Capture the cell that displays the provided text and extract its [x, y] central coordinate. 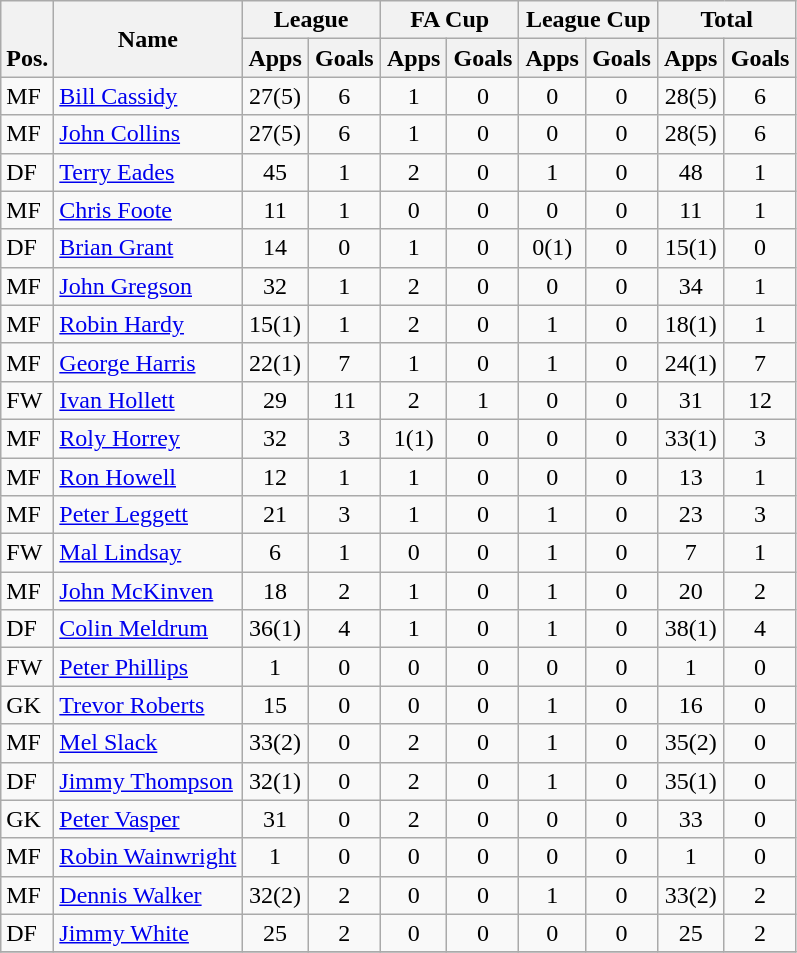
Jimmy White [148, 933]
FA Cup [450, 20]
Terry Eades [148, 172]
Bill Cassidy [148, 96]
Mal Lindsay [148, 553]
48 [692, 172]
Ivan Hollett [148, 400]
Peter Leggett [148, 515]
38(1) [692, 629]
John McKinven [148, 591]
18(1) [692, 324]
Robin Hardy [148, 324]
32(2) [276, 895]
1(1) [414, 438]
Peter Phillips [148, 667]
John Gregson [148, 286]
0(1) [552, 248]
33 [692, 819]
32(1) [276, 781]
Ron Howell [148, 477]
Trevor Roberts [148, 705]
Name [148, 39]
45 [276, 172]
22(1) [276, 362]
20 [692, 591]
13 [692, 477]
15 [276, 705]
21 [276, 515]
Brian Grant [148, 248]
34 [692, 286]
35(1) [692, 781]
14 [276, 248]
Colin Meldrum [148, 629]
League [312, 20]
Robin Wainwright [148, 857]
33(1) [692, 438]
Dennis Walker [148, 895]
Chris Foote [148, 210]
Jimmy Thompson [148, 781]
36(1) [276, 629]
18 [276, 591]
John Collins [148, 134]
23 [692, 515]
League Cup [588, 20]
Mel Slack [148, 743]
George Harris [148, 362]
24(1) [692, 362]
29 [276, 400]
Peter Vasper [148, 819]
Pos. [28, 39]
16 [692, 705]
Total [728, 20]
Roly Horrey [148, 438]
35(2) [692, 743]
